Determine the [X, Y] coordinate at the center of the cell enclosing the given text.  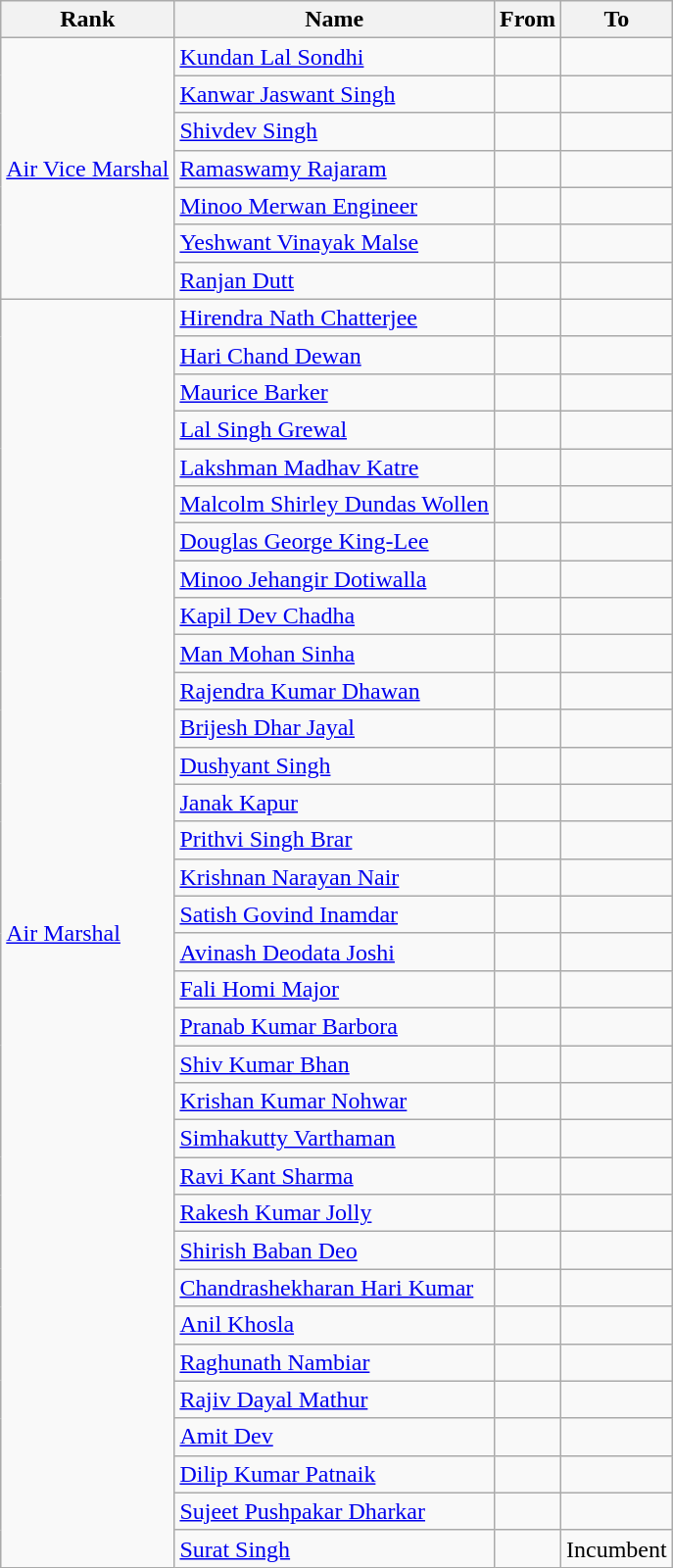
Kapil Dev Chadha [335, 616]
Man Mohan Sinha [335, 654]
Krishnan Narayan Nair [335, 877]
Shiv Kumar Bhan [335, 1063]
Maurice Barker [335, 392]
From [528, 20]
Rank [88, 20]
Hari Chand Dewan [335, 355]
Air Marshal [88, 933]
Hirendra Nath Chatterjee [335, 318]
Lakshman Madhav Katre [335, 467]
Anil Khosla [335, 1325]
Ramaswamy Rajaram [335, 169]
Name [335, 20]
To [616, 20]
Janak Kapur [335, 803]
Dushyant Singh [335, 765]
Kanwar Jaswant Singh [335, 94]
Ravi Kant Sharma [335, 1176]
Incumbent [616, 1548]
Air Vice Marshal [88, 169]
Douglas George King-Lee [335, 542]
Surat Singh [335, 1548]
Prithvi Singh Brar [335, 840]
Rakesh Kumar Jolly [335, 1213]
Shivdev Singh [335, 131]
Minoo Jehangir Dotiwalla [335, 579]
Krishan Kumar Nohwar [335, 1102]
Minoo Merwan Engineer [335, 206]
Rajendra Kumar Dhawan [335, 691]
Yeshwant Vinayak Malse [335, 243]
Sujeet Pushpakar Dharkar [335, 1511]
Shirish Baban Deo [335, 1250]
Lal Singh Grewal [335, 429]
Avinash Deodata Joshi [335, 952]
Dilip Kumar Patnaik [335, 1474]
Malcolm Shirley Dundas Wollen [335, 505]
Brijesh Dhar Jayal [335, 728]
Simhakutty Varthaman [335, 1139]
Amit Dev [335, 1437]
Raghunath Nambiar [335, 1362]
Kundan Lal Sondhi [335, 57]
Satish Govind Inamdar [335, 914]
Chandrashekharan Hari Kumar [335, 1288]
Ranjan Dutt [335, 280]
Rajiv Dayal Mathur [335, 1399]
Pranab Kumar Barbora [335, 1026]
Fali Homi Major [335, 989]
